Extract the [x, y] coordinate from the center of the cell holding the provided text.  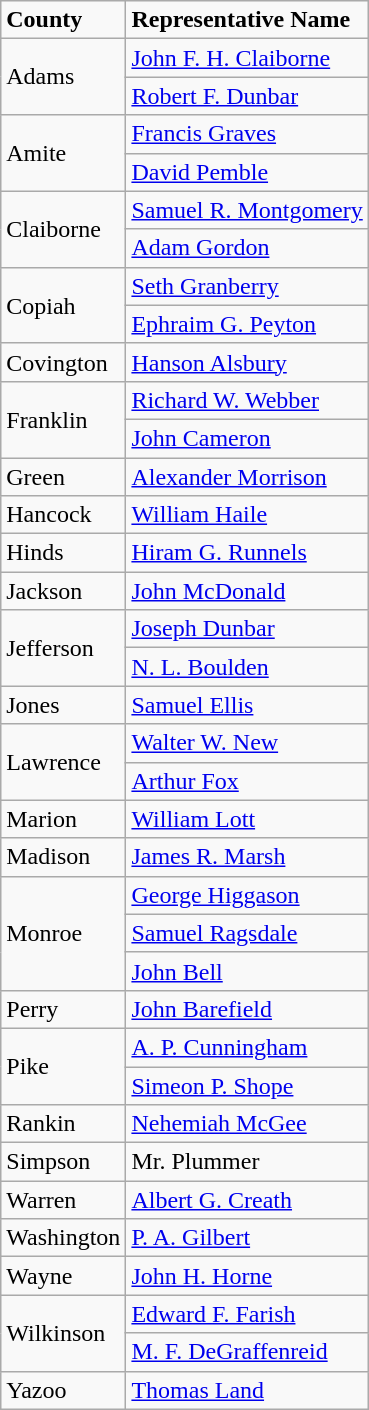
Hinds [64, 553]
Mr. Plummer [247, 1162]
Simeon P. Shope [247, 1085]
Perry [64, 1009]
County [64, 20]
Walter W. New [247, 743]
Amite [64, 153]
Lawrence [64, 762]
Claiborne [64, 229]
James R. Marsh [247, 857]
Samuel Ellis [247, 705]
George Higgason [247, 895]
Thomas Land [247, 1390]
Hanson Alsbury [247, 362]
Green [64, 477]
Francis Graves [247, 134]
David Pemble [247, 172]
John Bell [247, 971]
Adams [64, 77]
Ephraim G. Peyton [247, 324]
A. P. Cunningham [247, 1047]
Hancock [64, 515]
Nehemiah McGee [247, 1124]
Wayne [64, 1276]
Robert F. Dunbar [247, 96]
Samuel Ragsdale [247, 933]
Covington [64, 362]
John McDonald [247, 591]
Jefferson [64, 648]
Arthur Fox [247, 781]
Simpson [64, 1162]
Edward F. Farish [247, 1314]
Madison [64, 857]
John H. Horne [247, 1276]
Albert G. Creath [247, 1200]
Rankin [64, 1124]
Jones [64, 705]
Joseph Dunbar [247, 629]
John F. H. Claiborne [247, 58]
Representative Name [247, 20]
John Cameron [247, 438]
Marion [64, 819]
Alexander Morrison [247, 477]
Wilkinson [64, 1333]
Washington [64, 1238]
Richard W. Webber [247, 400]
Copiah [64, 305]
William Haile [247, 515]
Adam Gordon [247, 248]
N. L. Boulden [247, 667]
Seth Granberry [247, 286]
P. A. Gilbert [247, 1238]
John Barefield [247, 1009]
Yazoo [64, 1390]
Jackson [64, 591]
Warren [64, 1200]
Franklin [64, 419]
William Lott [247, 819]
Monroe [64, 933]
Samuel R. Montgomery [247, 210]
Hiram G. Runnels [247, 553]
Pike [64, 1066]
M. F. DeGraffenreid [247, 1352]
